For the text-containing cell, return its midpoint in [x, y] coordinate format. 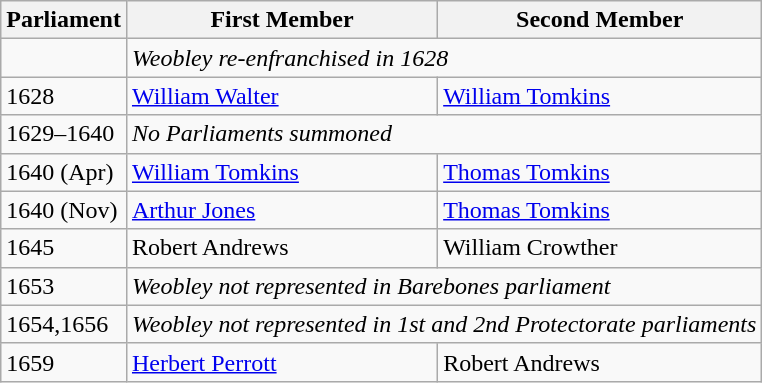
First Member [282, 20]
Weobley not represented in Barebones parliament [444, 286]
Parliament [64, 20]
1629–1640 [64, 134]
1653 [64, 286]
William Crowther [600, 248]
1645 [64, 248]
No Parliaments summoned [444, 134]
1659 [64, 362]
Weobley not represented in 1st and 2nd Protectorate parliaments [444, 324]
Arthur Jones [282, 210]
William Walter [282, 96]
1640 (Nov) [64, 210]
Second Member [600, 20]
Weobley re-enfranchised in 1628 [444, 58]
1640 (Apr) [64, 172]
Herbert Perrott [282, 362]
1628 [64, 96]
1654,1656 [64, 324]
